For the text-containing cell, return its midpoint in [X, Y] coordinate format. 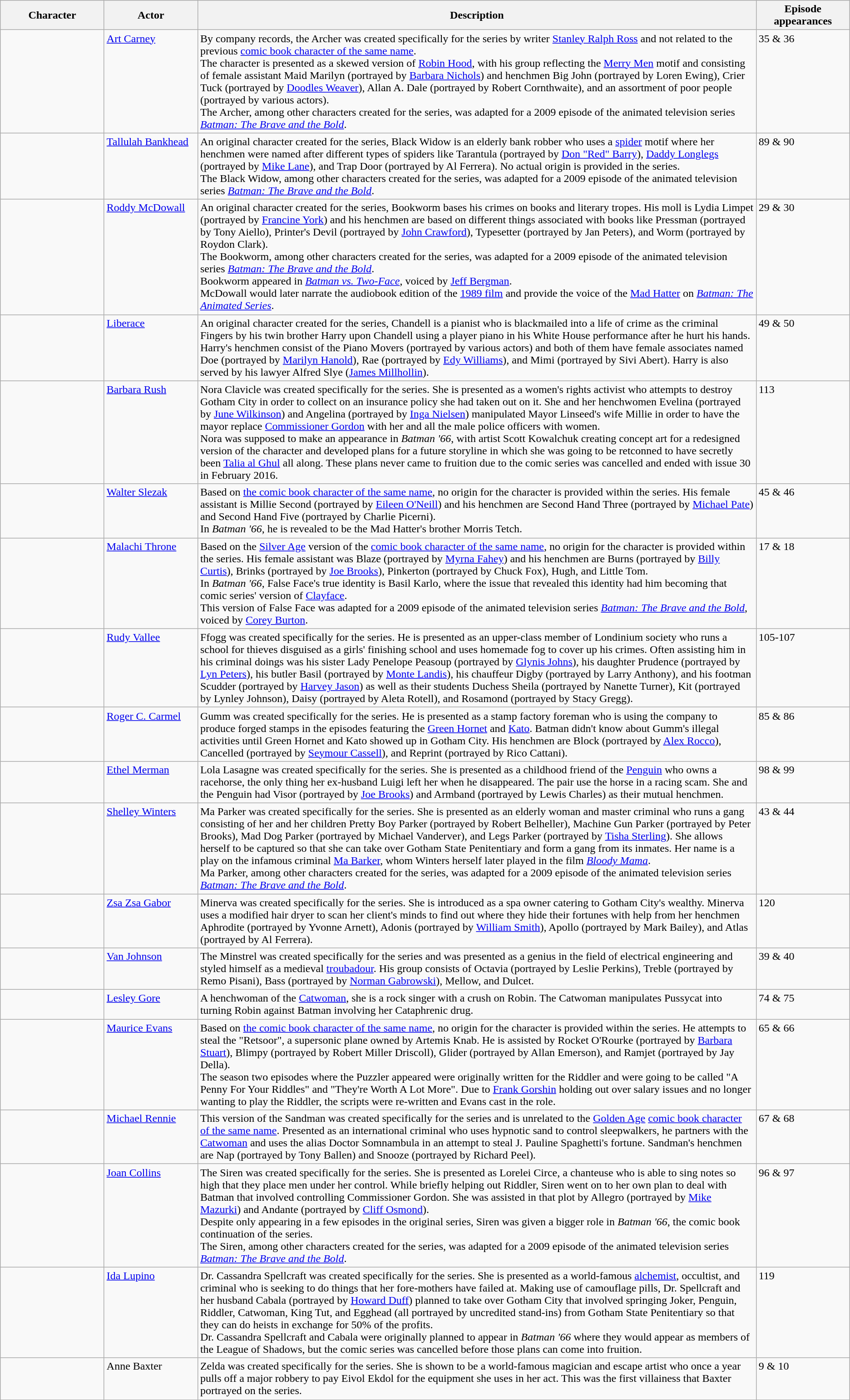
Anne Baxter [151, 1379]
43 & 44 [803, 848]
Description [477, 15]
Ethel Merman [151, 782]
9 & 10 [803, 1379]
35 & 36 [803, 82]
Roddy McDowall [151, 257]
74 & 75 [803, 1005]
Barbara Rush [151, 432]
89 & 90 [803, 166]
113 [803, 432]
Roger C. Carmel [151, 734]
Maurice Evans [151, 1065]
Art Carney [151, 82]
Episode appearances [803, 15]
Malachi Throne [151, 583]
119 [803, 1312]
Tallulah Bankhead [151, 166]
96 & 97 [803, 1215]
45 & 46 [803, 511]
29 & 30 [803, 257]
85 & 86 [803, 734]
Joan Collins [151, 1215]
Ida Lupino [151, 1312]
Van Johnson [151, 969]
105-107 [803, 668]
Rudy Vallee [151, 668]
Walter Slezak [151, 511]
65 & 66 [803, 1065]
Actor [151, 15]
17 & 18 [803, 583]
49 & 50 [803, 348]
Lesley Gore [151, 1005]
Zsa Zsa Gabor [151, 921]
120 [803, 921]
Character [53, 15]
Liberace [151, 348]
Michael Rennie [151, 1137]
39 & 40 [803, 969]
98 & 99 [803, 782]
67 & 68 [803, 1137]
Shelley Winters [151, 848]
